Search for the cell housing the specified text and yield its [X, Y] center coordinate. 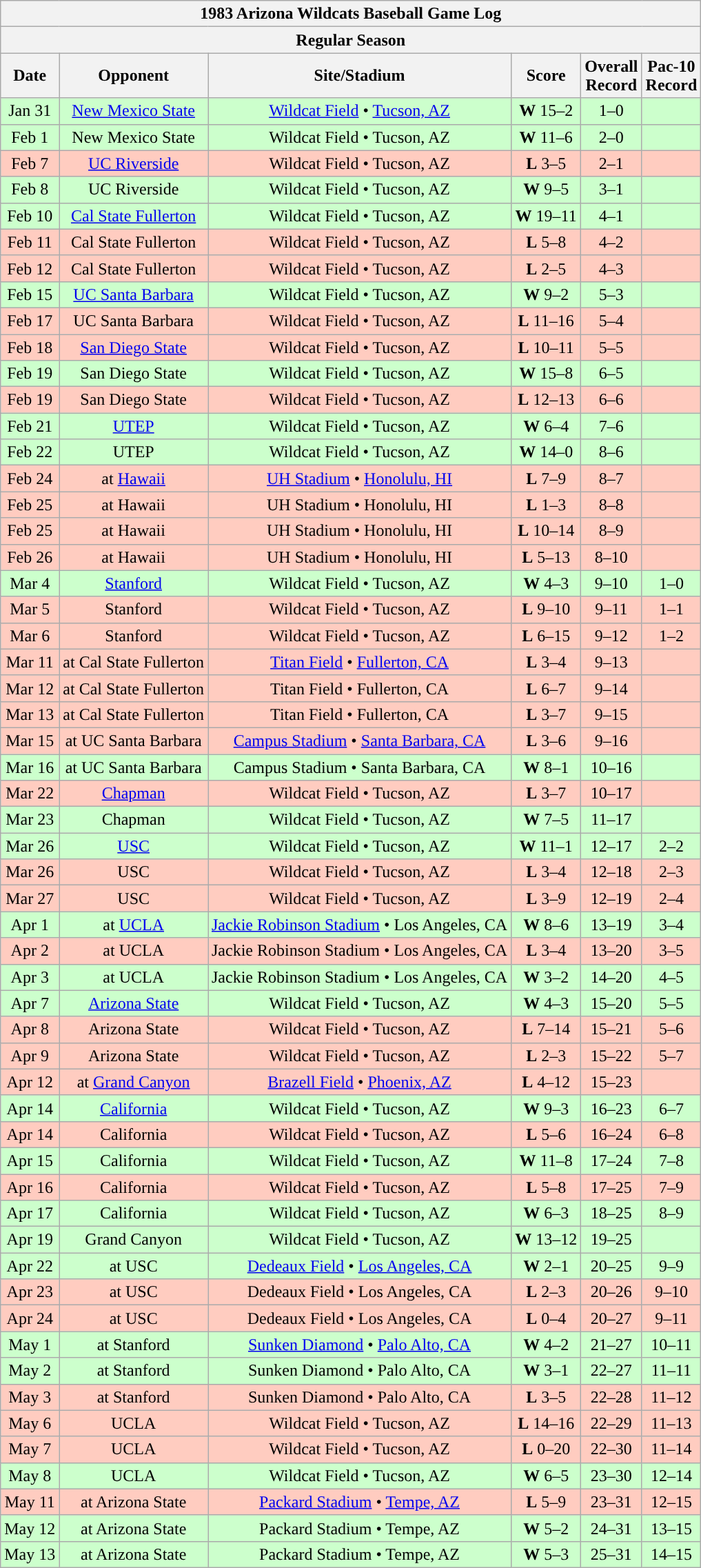
3–1 [611, 190]
L 3–9 [546, 898]
21–27 [611, 1345]
5–6 [671, 1029]
1–2 [671, 636]
4–5 [671, 977]
10–17 [611, 794]
Apr 19 [30, 1240]
20–25 [611, 1266]
L 9–10 [546, 610]
L 14–16 [546, 1423]
9–9 [671, 1266]
Regular Season [351, 40]
L 0–20 [546, 1449]
Feb 22 [30, 452]
Mar 27 [30, 898]
W 3–2 [546, 977]
16–24 [611, 1134]
Mar 23 [30, 820]
11–17 [611, 820]
W 19–11 [546, 216]
Feb 1 [30, 137]
13–20 [611, 951]
Jan 31 [30, 111]
Apr 16 [30, 1187]
3–5 [671, 951]
9–12 [611, 636]
W 9–5 [546, 190]
2–2 [671, 846]
W 3–1 [546, 1371]
9–15 [611, 714]
7–6 [611, 426]
Apr 8 [30, 1029]
W 7–5 [546, 820]
15–23 [611, 1082]
May 6 [30, 1423]
Apr 3 [30, 977]
24–31 [611, 1528]
Feb 11 [30, 242]
OverallRecord [611, 76]
6–6 [611, 400]
L 2–5 [546, 268]
8–8 [611, 505]
Feb 17 [30, 321]
at Grand Canyon [134, 1082]
23–30 [611, 1476]
L 12–13 [546, 400]
10–11 [671, 1345]
20–26 [611, 1292]
Feb 7 [30, 163]
Apr 9 [30, 1056]
4–1 [611, 216]
Feb 10 [30, 216]
L 0–4 [546, 1318]
11–12 [671, 1397]
L 6–15 [546, 636]
17–24 [611, 1160]
Pac-10Record [671, 76]
L 1–3 [546, 505]
L 10–14 [546, 531]
22–29 [611, 1423]
May 8 [30, 1476]
14–15 [671, 1554]
Feb 8 [30, 190]
May 12 [30, 1528]
6–7 [671, 1108]
2–3 [671, 872]
Apr 7 [30, 1003]
3–4 [671, 925]
11–14 [671, 1449]
12–17 [611, 846]
15–22 [611, 1056]
Apr 17 [30, 1214]
20–27 [611, 1318]
Apr 24 [30, 1318]
May 11 [30, 1502]
Brazell Field • Phoenix, AZ [360, 1082]
L 4–12 [546, 1082]
10–16 [611, 767]
L 11–16 [546, 321]
L 6–7 [546, 688]
12–19 [611, 898]
Mar 5 [30, 610]
W 9–2 [546, 294]
L 5–6 [546, 1134]
4–3 [611, 268]
Score [546, 76]
22–27 [611, 1371]
19–25 [611, 1240]
L 10–11 [546, 347]
L 5–9 [546, 1502]
2–0 [611, 137]
W 11–6 [546, 137]
Mar 16 [30, 767]
5–4 [611, 321]
L 3–6 [546, 741]
W 15–2 [546, 111]
Grand Canyon [134, 1240]
Apr 23 [30, 1292]
9–14 [611, 688]
L 7–9 [546, 479]
May 13 [30, 1554]
W 14–0 [546, 452]
W 2–1 [546, 1266]
5–3 [611, 294]
Mar 4 [30, 583]
W 13–12 [546, 1240]
11–13 [671, 1423]
Site/Stadium [360, 76]
22–28 [611, 1397]
14–20 [611, 977]
Feb 12 [30, 268]
12–14 [671, 1476]
9–16 [611, 741]
1–1 [671, 610]
Apr 12 [30, 1082]
1983 Arizona Wildcats Baseball Game Log [351, 14]
W 6–3 [546, 1214]
13–15 [671, 1528]
May 2 [30, 1371]
W 8–6 [546, 925]
Mar 15 [30, 741]
W 9–3 [546, 1108]
16–23 [611, 1108]
L 7–14 [546, 1029]
12–18 [611, 872]
7–8 [671, 1160]
Mar 22 [30, 794]
7–9 [671, 1187]
Apr 22 [30, 1266]
L 5–13 [546, 557]
W 15–8 [546, 374]
12–15 [671, 1502]
Mar 6 [30, 636]
2–4 [671, 898]
Apr 2 [30, 951]
9–13 [611, 662]
W 6–5 [546, 1476]
8–6 [611, 452]
15–21 [611, 1029]
W 11–8 [546, 1160]
11–11 [671, 1371]
Apr 15 [30, 1160]
Feb 21 [30, 426]
Feb 24 [30, 479]
8–7 [611, 479]
13–19 [611, 925]
W 5–2 [546, 1528]
8–10 [611, 557]
17–25 [611, 1187]
Apr 1 [30, 925]
6–5 [611, 374]
May 7 [30, 1449]
6–8 [671, 1134]
W 6–4 [546, 426]
May 3 [30, 1397]
Mar 11 [30, 662]
23–31 [611, 1502]
Mar 12 [30, 688]
25–31 [611, 1554]
15–20 [611, 1003]
W 4–2 [546, 1345]
Feb 18 [30, 347]
2–1 [611, 163]
Opponent [134, 76]
W 8–1 [546, 767]
18–25 [611, 1214]
4–2 [611, 242]
May 1 [30, 1345]
5–7 [671, 1056]
Mar 13 [30, 714]
22–30 [611, 1449]
Feb 15 [30, 294]
Feb 26 [30, 557]
Date [30, 76]
W 5–3 [546, 1554]
W 11–1 [546, 846]
